Scan for the cell matching the given text and deliver its (x, y) coordinate at center. 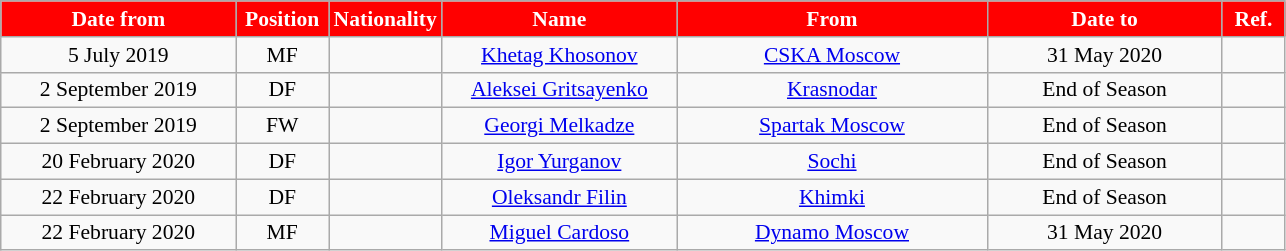
Igor Yurganov (560, 162)
Aleksei Gritsayenko (560, 90)
CSKA Moscow (832, 55)
Miguel Cardoso (560, 233)
Sochi (832, 162)
From (832, 19)
5 July 2019 (118, 55)
Ref. (1254, 19)
Khimki (832, 197)
FW (282, 126)
Date to (1104, 19)
Spartak Moscow (832, 126)
Nationality (384, 19)
Krasnodar (832, 90)
Oleksandr Filin (560, 197)
Khetag Khosonov (560, 55)
Dynamo Moscow (832, 233)
20 February 2020 (118, 162)
Georgi Melkadze (560, 126)
Position (282, 19)
Name (560, 19)
Date from (118, 19)
